From the cell containing the given text, extract its center point as [x, y] coordinate. 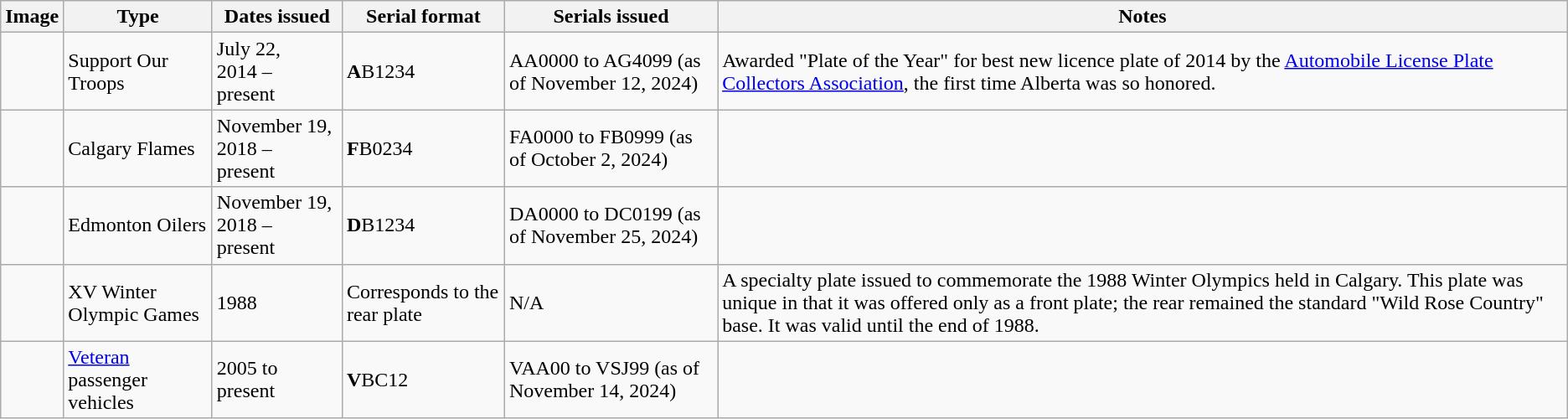
N/A [611, 303]
VAA00 to VSJ99 (as of November 14, 2024) [611, 380]
Calgary Flames [138, 148]
AA0000 to AG4099 (as of November 12, 2024) [611, 71]
XV Winter Olympic Games [138, 303]
2005 to present [276, 380]
VBC12 [423, 380]
DA0000 to DC0199 (as of November 25, 2024) [611, 225]
Corresponds to the rear plate [423, 303]
Notes [1142, 17]
AB1234 [423, 71]
Edmonton Oilers [138, 225]
Type [138, 17]
Serial format [423, 17]
FA0000 to FB0999 (as of October 2, 2024) [611, 148]
Veteranpassengervehicles [138, 380]
Dates issued [276, 17]
Image [32, 17]
DB1234 [423, 225]
Support Our Troops [138, 71]
July 22, 2014 –present [276, 71]
Serials issued [611, 17]
FB0234 [423, 148]
1988 [276, 303]
